Locate the cell with the specified text and output its [x, y] center coordinate. 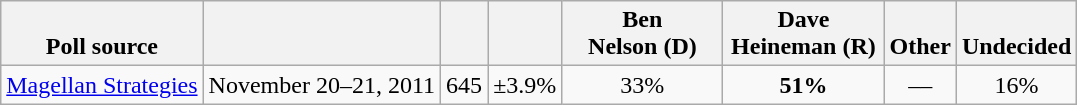
November 20–21, 2011 [322, 85]
–– [920, 85]
16% [1016, 85]
BenNelson (D) [642, 34]
Other [920, 34]
51% [804, 85]
Undecided [1016, 34]
Poll source [102, 34]
33% [642, 85]
±3.9% [525, 85]
645 [464, 85]
DaveHeineman (R) [804, 34]
Magellan Strategies [102, 85]
